Find where the given text appears and provide that cell's center as [X, Y] coordinate. 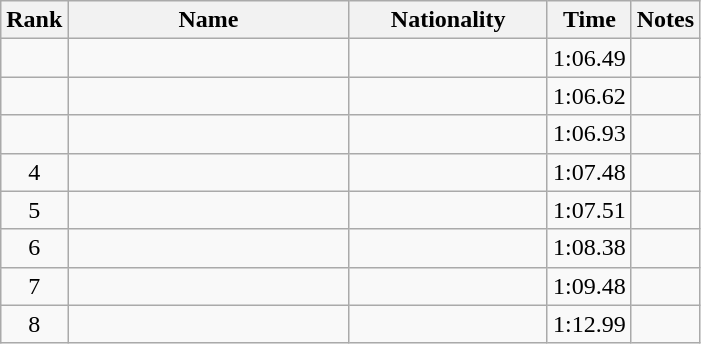
1:06.62 [589, 96]
Rank [34, 20]
1:06.49 [589, 58]
1:07.48 [589, 172]
1:08.38 [589, 248]
8 [34, 324]
6 [34, 248]
1:09.48 [589, 286]
5 [34, 210]
Nationality [448, 20]
Notes [665, 20]
1:12.99 [589, 324]
1:06.93 [589, 134]
Time [589, 20]
7 [34, 286]
Name [208, 20]
1:07.51 [589, 210]
4 [34, 172]
